Detect which cell encompasses the target text, then output its (X, Y) center coordinate. 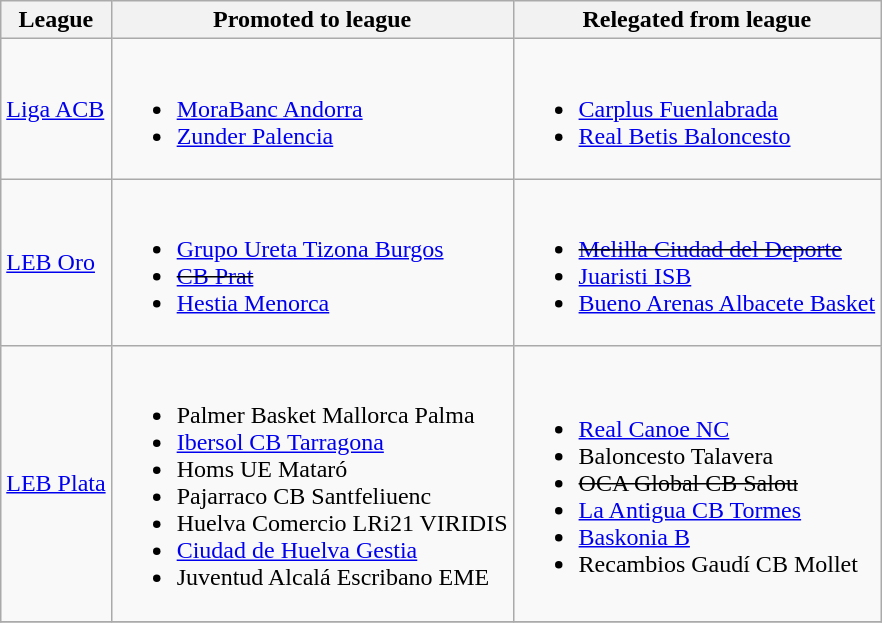
Promoted to league (312, 20)
MoraBanc AndorraZunder Palencia (312, 109)
Liga ACB (56, 109)
LEB Plata (56, 484)
Melilla Ciudad del DeporteJuaristi ISBBueno Arenas Albacete Basket (697, 262)
Grupo Ureta Tizona BurgosCB PratHestia Menorca (312, 262)
Relegated from league (697, 20)
LEB Oro (56, 262)
League (56, 20)
Real Canoe NCBaloncesto TalaveraOCA Global CB SalouLa Antigua CB TormesBaskonia BRecambios Gaudí CB Mollet (697, 484)
Carplus FuenlabradaReal Betis Baloncesto (697, 109)
